Determine the [X, Y] coordinate at the center of the cell enclosing the given text.  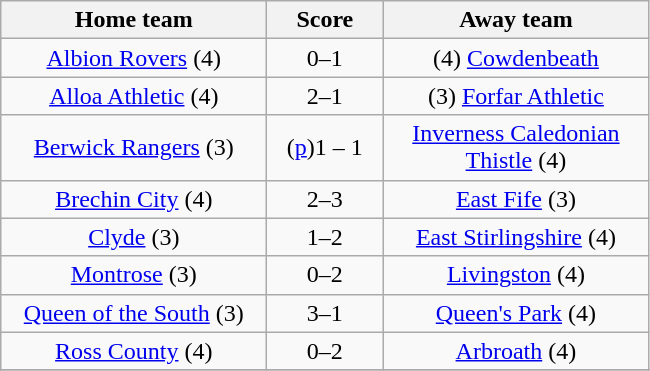
Away team [516, 20]
Brechin City (4) [134, 199]
Livingston (4) [516, 275]
Clyde (3) [134, 237]
Ross County (4) [134, 351]
(4) Cowdenbeath [516, 58]
3–1 [325, 313]
Alloa Athletic (4) [134, 96]
2–1 [325, 96]
Albion Rovers (4) [134, 58]
Queen of the South (3) [134, 313]
2–3 [325, 199]
Inverness Caledonian Thistle (4) [516, 148]
0–1 [325, 58]
Arbroath (4) [516, 351]
(p)1 – 1 [325, 148]
East Stirlingshire (4) [516, 237]
Montrose (3) [134, 275]
Berwick Rangers (3) [134, 148]
(3) Forfar Athletic [516, 96]
Home team [134, 20]
Score [325, 20]
1–2 [325, 237]
East Fife (3) [516, 199]
Queen's Park (4) [516, 313]
